Locate the cell with the specified text and output its [X, Y] center coordinate. 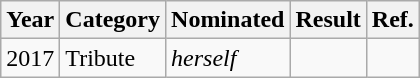
Year [30, 20]
herself [228, 58]
Category [113, 20]
Tribute [113, 58]
2017 [30, 58]
Nominated [228, 20]
Result [328, 20]
Ref. [392, 20]
